Locate the cell with the specified text and output its (x, y) center coordinate. 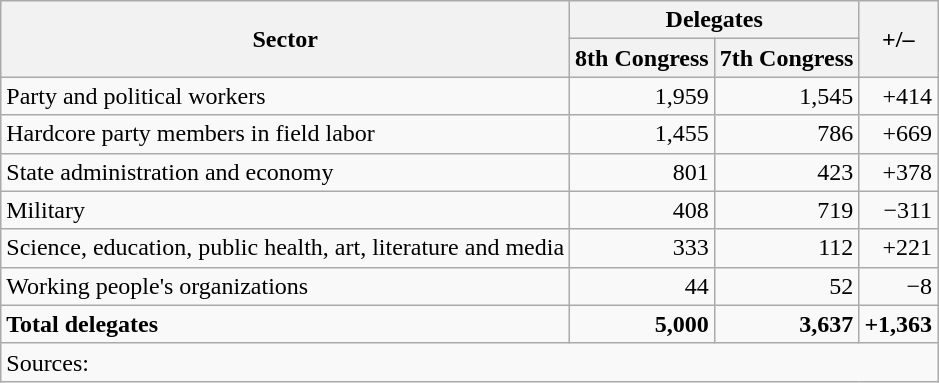
Sources: (470, 362)
+1,363 (898, 324)
786 (786, 134)
52 (786, 286)
Science, education, public health, art, literature and media (286, 248)
+378 (898, 172)
1,959 (642, 96)
1,545 (786, 96)
State administration and economy (286, 172)
5,000 (642, 324)
408 (642, 210)
7th Congress (786, 58)
333 (642, 248)
+669 (898, 134)
Delegates (714, 20)
+/– (898, 39)
423 (786, 172)
+221 (898, 248)
Sector (286, 39)
1,455 (642, 134)
3,637 (786, 324)
Working people's organizations (286, 286)
−8 (898, 286)
Total delegates (286, 324)
+414 (898, 96)
8th Congress (642, 58)
44 (642, 286)
Hardcore party members in field labor (286, 134)
801 (642, 172)
Party and political workers (286, 96)
112 (786, 248)
719 (786, 210)
Military (286, 210)
−311 (898, 210)
